For the text-containing cell, return its midpoint in [X, Y] coordinate format. 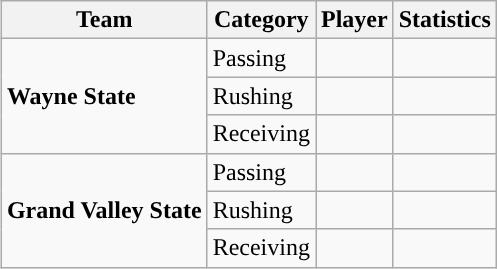
Wayne State [104, 96]
Grand Valley State [104, 210]
Team [104, 20]
Category [261, 20]
Player [355, 20]
Statistics [444, 20]
